Search for the cell housing the specified text and yield its [x, y] center coordinate. 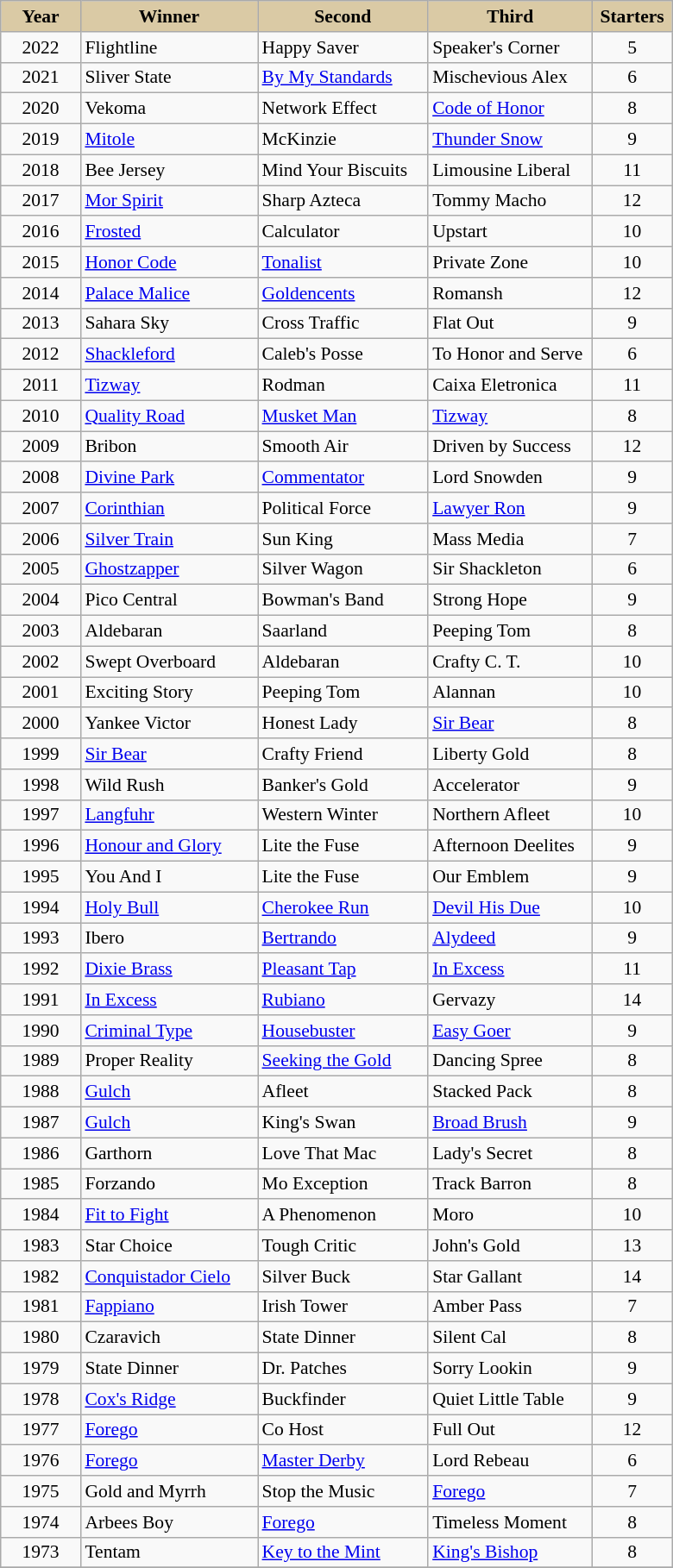
Mor Spirit [169, 201]
A Phenomenon [343, 1215]
Co Host [343, 1430]
Starters [632, 16]
Sorry Lookin [510, 1369]
Irish Tower [343, 1307]
2013 [41, 323]
Afleet [343, 1092]
Accelerator [510, 785]
Strong Hope [510, 600]
Cross Traffic [343, 323]
Northern Afleet [510, 815]
1987 [41, 1123]
Forzando [169, 1184]
Easy Goer [510, 1031]
Quiet Little Table [510, 1399]
Timeless Moment [510, 1522]
Happy Saver [343, 47]
Gervazy [510, 1000]
Silver Wagon [343, 569]
Silent Cal [510, 1338]
1984 [41, 1215]
Bertrando [343, 938]
Frosted [169, 232]
Silver Train [169, 539]
Track Barron [510, 1184]
1999 [41, 754]
Mass Media [510, 539]
Tommy Macho [510, 201]
Romansh [510, 293]
2003 [41, 631]
Limousine Liberal [510, 170]
1977 [41, 1430]
Liberty Gold [510, 754]
Conquistador Cielo [169, 1276]
Commentator [343, 478]
Proper Reality [169, 1061]
Divine Park [169, 478]
Czaravich [169, 1338]
1998 [41, 785]
1995 [41, 877]
2012 [41, 354]
Speaker's Corner [510, 47]
Sun King [343, 539]
Tonalist [343, 262]
Ibero [169, 938]
1982 [41, 1276]
Caleb's Posse [343, 354]
King's Bishop [510, 1552]
Moro [510, 1215]
2019 [41, 140]
13 [632, 1245]
Full Out [510, 1430]
Buckfinder [343, 1399]
1994 [41, 907]
2014 [41, 293]
Broad Brush [510, 1123]
Stacked Pack [510, 1092]
Upstart [510, 232]
Stop the Music [343, 1491]
Shackleford [169, 354]
1997 [41, 815]
2006 [41, 539]
2018 [41, 170]
King's Swan [343, 1123]
2009 [41, 447]
1988 [41, 1092]
Cox's Ridge [169, 1399]
2021 [41, 78]
1973 [41, 1552]
Housebuster [343, 1031]
Vekoma [169, 109]
Our Emblem [510, 877]
Pico Central [169, 600]
2001 [41, 693]
Dr. Patches [343, 1369]
Crafty C. T. [510, 662]
Bribon [169, 447]
2010 [41, 416]
Bowman's Band [343, 600]
Private Zone [510, 262]
1990 [41, 1031]
Year [41, 16]
Fappiano [169, 1307]
1986 [41, 1153]
1979 [41, 1369]
Mitole [169, 140]
2005 [41, 569]
Sahara Sky [169, 323]
Lady's Secret [510, 1153]
Wild Rush [169, 785]
Calculator [343, 232]
1974 [41, 1522]
Political Force [343, 508]
Caixa Eletronica [510, 386]
Thunder Snow [510, 140]
2007 [41, 508]
Exciting Story [169, 693]
Western Winter [343, 815]
Love That Mac [343, 1153]
2016 [41, 232]
Tentam [169, 1552]
You And I [169, 877]
2022 [41, 47]
Quality Road [169, 416]
Holy Bull [169, 907]
1980 [41, 1338]
1981 [41, 1307]
2020 [41, 109]
Amber Pass [510, 1307]
Master Derby [343, 1461]
Devil His Due [510, 907]
Yankee Victor [169, 724]
1993 [41, 938]
Musket Man [343, 416]
Second [343, 16]
1976 [41, 1461]
Honour and Glory [169, 846]
Mo Exception [343, 1184]
Seeking the Gold [343, 1061]
Star Gallant [510, 1276]
Code of Honor [510, 109]
Third [510, 16]
Honest Lady [343, 724]
Criminal Type [169, 1031]
Dancing Spree [510, 1061]
Rodman [343, 386]
2015 [41, 262]
By My Standards [343, 78]
2004 [41, 600]
Network Effect [343, 109]
Palace Malice [169, 293]
Dixie Brass [169, 969]
Driven by Success [510, 447]
2000 [41, 724]
Goldencents [343, 293]
Silver Buck [343, 1276]
5 [632, 47]
Lawyer Ron [510, 508]
Sliver State [169, 78]
Honor Code [169, 262]
John's Gold [510, 1245]
Lord Snowden [510, 478]
Sharp Azteca [343, 201]
2008 [41, 478]
Langfuhr [169, 815]
Alydeed [510, 938]
Banker's Gold [343, 785]
Fit to Fight [169, 1215]
Bee Jersey [169, 170]
Alannan [510, 693]
1985 [41, 1184]
Mischevious Alex [510, 78]
Key to the Mint [343, 1552]
Garthorn [169, 1153]
Tough Critic [343, 1245]
Afternoon Deelites [510, 846]
1975 [41, 1491]
Swept Overboard [169, 662]
2017 [41, 201]
1996 [41, 846]
1989 [41, 1061]
Sir Shackleton [510, 569]
Smooth Air [343, 447]
2002 [41, 662]
Winner [169, 16]
Flightline [169, 47]
Gold and Myrrh [169, 1491]
2011 [41, 386]
Saarland [343, 631]
Flat Out [510, 323]
To Honor and Serve [510, 354]
Crafty Friend [343, 754]
Cherokee Run [343, 907]
1978 [41, 1399]
Ghostzapper [169, 569]
Corinthian [169, 508]
1991 [41, 1000]
Lord Rebeau [510, 1461]
McKinzie [343, 140]
Rubiano [343, 1000]
1992 [41, 969]
Arbees Boy [169, 1522]
Star Choice [169, 1245]
1983 [41, 1245]
Pleasant Tap [343, 969]
Mind Your Biscuits [343, 170]
